Extract the [X, Y] coordinate from the center of the cell holding the provided text.  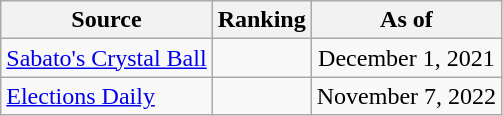
Sabato's Crystal Ball [106, 58]
Source [106, 20]
Ranking [262, 20]
November 7, 2022 [406, 96]
As of [406, 20]
December 1, 2021 [406, 58]
Elections Daily [106, 96]
